Identify which cell holds the provided text, then report its [x, y] central coordinate. 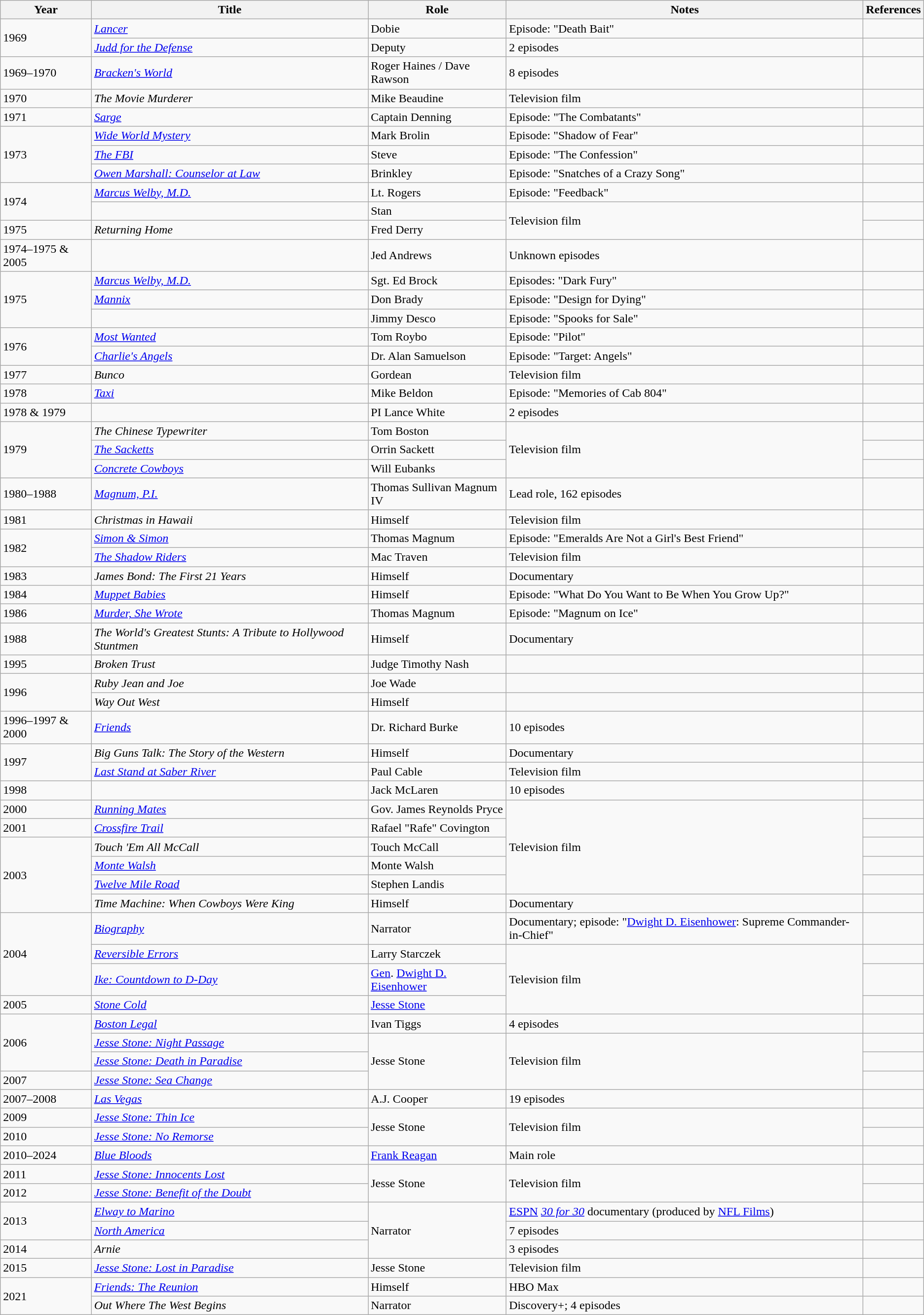
Don Brady [437, 300]
2021 [46, 1296]
Mike Beaudine [437, 98]
Jesse Stone: No Remorse [230, 1136]
2012 [46, 1193]
Gordean [437, 375]
2006 [46, 1043]
Crossfire Trail [230, 828]
2003 [46, 875]
Documentary; episode: "Dwight D. Eisenhower: Supreme Commander-in-Chief" [685, 929]
Rafael "Rafe" Covington [437, 828]
Mark Brolin [437, 136]
Ruby Jean and Joe [230, 683]
Jesse Stone: Thin Ice [230, 1118]
1974 [46, 201]
Jesse Stone: Night Passage [230, 1043]
Episode: "Death Bait" [685, 29]
Touch McCall [437, 847]
Las Vegas [230, 1099]
Year [46, 10]
Mac Traven [437, 557]
References [893, 10]
Unknown episodes [685, 255]
Friends [230, 728]
The Chinese Typewriter [230, 431]
Main role [685, 1155]
Lead role, 162 episodes [685, 494]
Episode: "The Confession" [685, 155]
Episode: "Memories of Cab 804" [685, 393]
Episode: "What Do You Want to Be When You Grow Up?" [685, 595]
The World's Greatest Stunts: A Tribute to Hollywood Stuntmen [230, 639]
Jack McLaren [437, 790]
Larry Starczek [437, 954]
Mike Beldon [437, 393]
The Sacketts [230, 450]
1986 [46, 614]
Taxi [230, 393]
Out Where The West Begins [230, 1306]
1969 [46, 38]
Stan [437, 211]
PI Lance White [437, 412]
Bunco [230, 375]
Role [437, 10]
North America [230, 1231]
Biography [230, 929]
Episode: "Snatches of a Crazy Song" [685, 173]
Brinkley [437, 173]
Gen. Dwight D. Eisenhower [437, 979]
ESPN 30 for 30 documentary (produced by NFL Films) [685, 1211]
2014 [46, 1249]
Ike: Countdown to D-Day [230, 979]
1971 [46, 117]
2001 [46, 828]
Episode: "Target: Angels" [685, 356]
A.J. Cooper [437, 1099]
Elway to Marino [230, 1211]
Jesse Stone: Lost in Paradise [230, 1268]
Blue Bloods [230, 1155]
Dr. Richard Burke [437, 728]
1982 [46, 547]
Will Eubanks [437, 468]
Ivan Tiggs [437, 1024]
2007–2008 [46, 1099]
Mannix [230, 300]
Episode: "Pilot" [685, 337]
1995 [46, 664]
1984 [46, 595]
Simon & Simon [230, 538]
Last Stand at Saber River [230, 772]
3 episodes [685, 1249]
Way Out West [230, 702]
Concrete Cowboys [230, 468]
Episode: "Emeralds Are Not a Girl's Best Friend" [685, 538]
Owen Marshall: Counselor at Law [230, 173]
Muppet Babies [230, 595]
Episode: "Shadow of Fear" [685, 136]
Deputy [437, 47]
2009 [46, 1118]
James Bond: The First 21 Years [230, 576]
2000 [46, 809]
8 episodes [685, 73]
Friends: The Reunion [230, 1287]
1980–1988 [46, 494]
Episode: "Feedback" [685, 192]
2015 [46, 1268]
7 episodes [685, 1231]
1969–1970 [46, 73]
Joe Wade [437, 683]
2010–2024 [46, 1155]
Steve [437, 155]
Fred Derry [437, 230]
Broken Trust [230, 664]
19 episodes [685, 1099]
1988 [46, 639]
Returning Home [230, 230]
Time Machine: When Cowboys Were King [230, 903]
Jimmy Desco [437, 318]
Tom Roybo [437, 337]
Episode: "Spooks for Sale" [685, 318]
Jed Andrews [437, 255]
Sarge [230, 117]
Roger Haines / Dave Rawson [437, 73]
Tom Boston [437, 431]
Notes [685, 10]
Dr. Alan Samuelson [437, 356]
Magnum, P.I. [230, 494]
Captain Denning [437, 117]
The FBI [230, 155]
1970 [46, 98]
Charlie's Angels [230, 356]
2007 [46, 1080]
1981 [46, 519]
2011 [46, 1174]
The Movie Murderer [230, 98]
Jesse Stone: Benefit of the Doubt [230, 1193]
Gov. James Reynolds Pryce [437, 809]
Running Mates [230, 809]
Discovery+; 4 episodes [685, 1306]
Reversible Errors [230, 954]
1978 & 1979 [46, 412]
Judd for the Defense [230, 47]
Boston Legal [230, 1024]
Big Guns Talk: The Story of the Western [230, 753]
Most Wanted [230, 337]
4 episodes [685, 1024]
1996 [46, 693]
Stone Cold [230, 1005]
1997 [46, 762]
1979 [46, 450]
Arnie [230, 1249]
Judge Timothy Nash [437, 664]
Lancer [230, 29]
Frank Reagan [437, 1155]
Episode: "The Combatants" [685, 117]
HBO Max [685, 1287]
Murder, She Wrote [230, 614]
Lt. Rogers [437, 192]
2013 [46, 1221]
2004 [46, 954]
1998 [46, 790]
Touch 'Em All McCall [230, 847]
Wide World Mystery [230, 136]
2005 [46, 1005]
Bracken's World [230, 73]
1973 [46, 155]
Thomas Sullivan Magnum IV [437, 494]
Jesse Stone: Sea Change [230, 1080]
The Shadow Riders [230, 557]
1978 [46, 393]
1996–1997 & 2000 [46, 728]
Episodes: "Dark Fury" [685, 281]
Paul Cable [437, 772]
1976 [46, 347]
Christmas in Hawaii [230, 519]
Title [230, 10]
Jesse Stone: Death in Paradise [230, 1061]
Stephen Landis [437, 884]
Twelve Mile Road [230, 884]
1974–1975 & 2005 [46, 255]
Dobie [437, 29]
Episode: "Magnum on Ice" [685, 614]
Orrin Sackett [437, 450]
Sgt. Ed Brock [437, 281]
Episode: "Design for Dying" [685, 300]
1983 [46, 576]
2010 [46, 1136]
Jesse Stone: Innocents Lost [230, 1174]
1977 [46, 375]
